Scan for the cell matching the given text and deliver its (X, Y) coordinate at center. 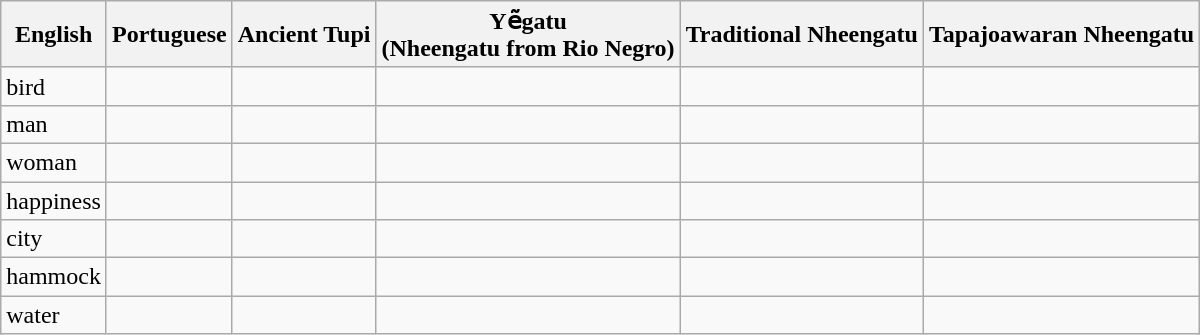
man (54, 124)
hammock (54, 277)
water (54, 315)
Tapajoawaran Nheengatu (1061, 34)
woman (54, 162)
happiness (54, 201)
bird (54, 86)
Yẽgatu(Nheengatu from Rio Negro) (528, 34)
Ancient Tupi (304, 34)
city (54, 239)
English (54, 34)
Portuguese (169, 34)
Traditional Nheengatu (802, 34)
